Return the [x, y] coordinate for the center point of the cell that contains the specified text.  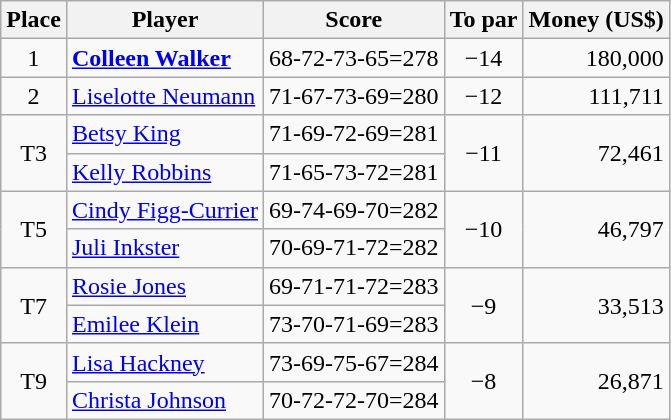
Cindy Figg-Currier [164, 210]
71-67-73-69=280 [354, 96]
33,513 [596, 305]
46,797 [596, 229]
73-70-71-69=283 [354, 324]
26,871 [596, 381]
Place [34, 20]
69-71-71-72=283 [354, 286]
69-74-69-70=282 [354, 210]
1 [34, 58]
Liselotte Neumann [164, 96]
Kelly Robbins [164, 172]
T9 [34, 381]
71-69-72-69=281 [354, 134]
111,711 [596, 96]
2 [34, 96]
−14 [484, 58]
Betsy King [164, 134]
Christa Johnson [164, 400]
T3 [34, 153]
70-69-71-72=282 [354, 248]
68-72-73-65=278 [354, 58]
Emilee Klein [164, 324]
Rosie Jones [164, 286]
−9 [484, 305]
−12 [484, 96]
−10 [484, 229]
−8 [484, 381]
Money (US$) [596, 20]
T7 [34, 305]
180,000 [596, 58]
73-69-75-67=284 [354, 362]
70-72-72-70=284 [354, 400]
Colleen Walker [164, 58]
Juli Inkster [164, 248]
Score [354, 20]
Lisa Hackney [164, 362]
To par [484, 20]
Player [164, 20]
72,461 [596, 153]
T5 [34, 229]
71-65-73-72=281 [354, 172]
−11 [484, 153]
